Find where the given text appears and provide that cell's center as (x, y) coordinate. 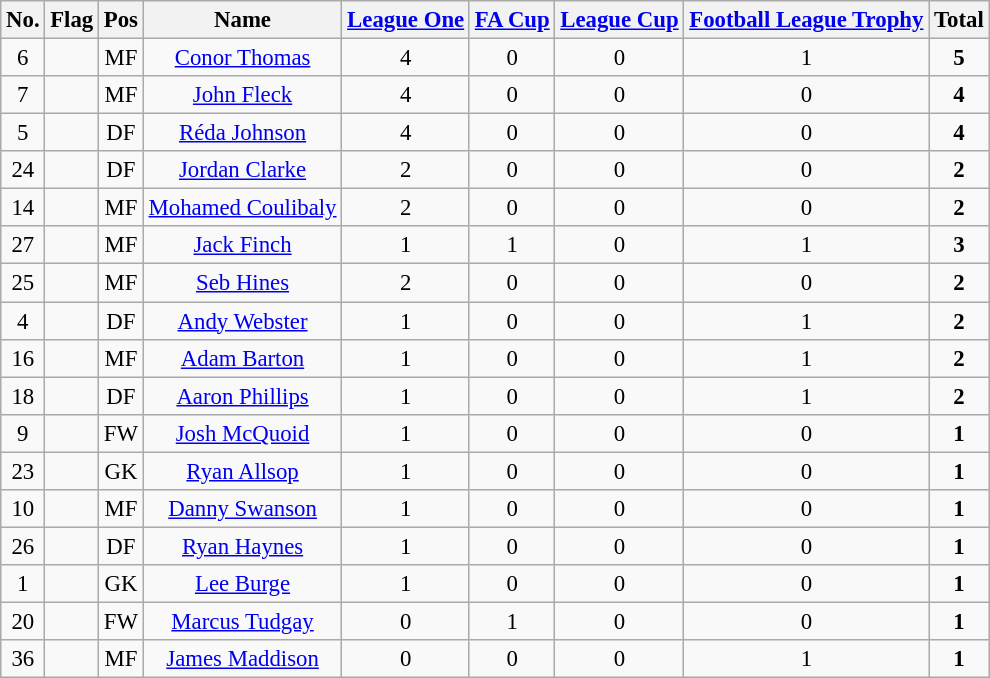
Réda Johnson (242, 133)
16 (23, 358)
No. (23, 20)
Mohamed Coulibaly (242, 208)
9 (23, 433)
League One (406, 20)
27 (23, 245)
Pos (122, 20)
Total (959, 20)
20 (23, 621)
7 (23, 95)
3 (959, 245)
26 (23, 546)
Danny Swanson (242, 509)
Lee Burge (242, 584)
36 (23, 659)
24 (23, 170)
25 (23, 283)
Seb Hines (242, 283)
Jack Finch (242, 245)
23 (23, 471)
FA Cup (512, 20)
6 (23, 58)
League Cup (620, 20)
John Fleck (242, 95)
Aaron Phillips (242, 396)
Flag (72, 20)
14 (23, 208)
Ryan Haynes (242, 546)
10 (23, 509)
Marcus Tudgay (242, 621)
Name (242, 20)
James Maddison (242, 659)
Jordan Clarke (242, 170)
Adam Barton (242, 358)
Ryan Allsop (242, 471)
Josh McQuoid (242, 433)
18 (23, 396)
Conor Thomas (242, 58)
Andy Webster (242, 321)
Football League Trophy (806, 20)
